Search for the cell housing the specified text and yield its (x, y) center coordinate. 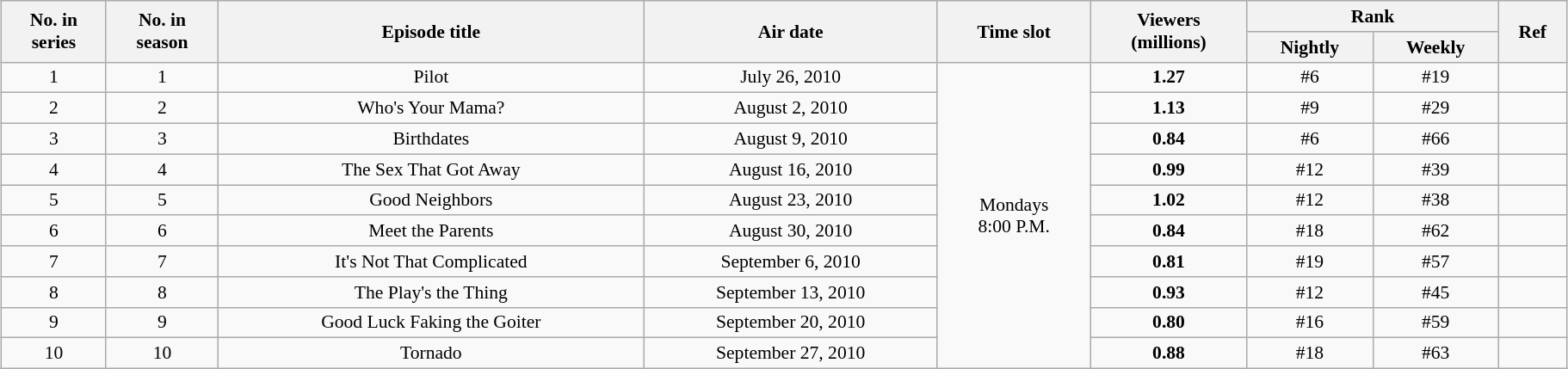
Rank (1373, 16)
Tornado (431, 354)
August 30, 2010 (790, 231)
August 2, 2010 (790, 108)
0.81 (1169, 261)
Nightly (1310, 47)
Episode title (431, 31)
#66 (1435, 139)
August 16, 2010 (790, 169)
Air date (790, 31)
The Play's the Thing (431, 292)
#62 (1435, 231)
#63 (1435, 354)
Time slot (1014, 31)
Viewers(millions) (1169, 31)
September 20, 2010 (790, 323)
Weekly (1435, 47)
September 27, 2010 (790, 354)
1.02 (1169, 200)
#57 (1435, 261)
August 23, 2010 (790, 200)
#9 (1310, 108)
1.27 (1169, 77)
It's Not That Complicated (431, 261)
0.88 (1169, 354)
August 9, 2010 (790, 139)
July 26, 2010 (790, 77)
Ref (1532, 31)
Pilot (431, 77)
Mondays8:00 P.M. (1014, 215)
No. inseries (54, 31)
Birthdates (431, 139)
0.93 (1169, 292)
Good Neighbors (431, 200)
September 13, 2010 (790, 292)
Meet the Parents (431, 231)
The Sex That Got Away (431, 169)
#59 (1435, 323)
0.80 (1169, 323)
#38 (1435, 200)
#16 (1310, 323)
Who's Your Mama? (431, 108)
0.99 (1169, 169)
Good Luck Faking the Goiter (431, 323)
#39 (1435, 169)
September 6, 2010 (790, 261)
1.13 (1169, 108)
#29 (1435, 108)
#45 (1435, 292)
No. inseason (162, 31)
